Return the [x, y] coordinate for the center point of the cell that contains the specified text.  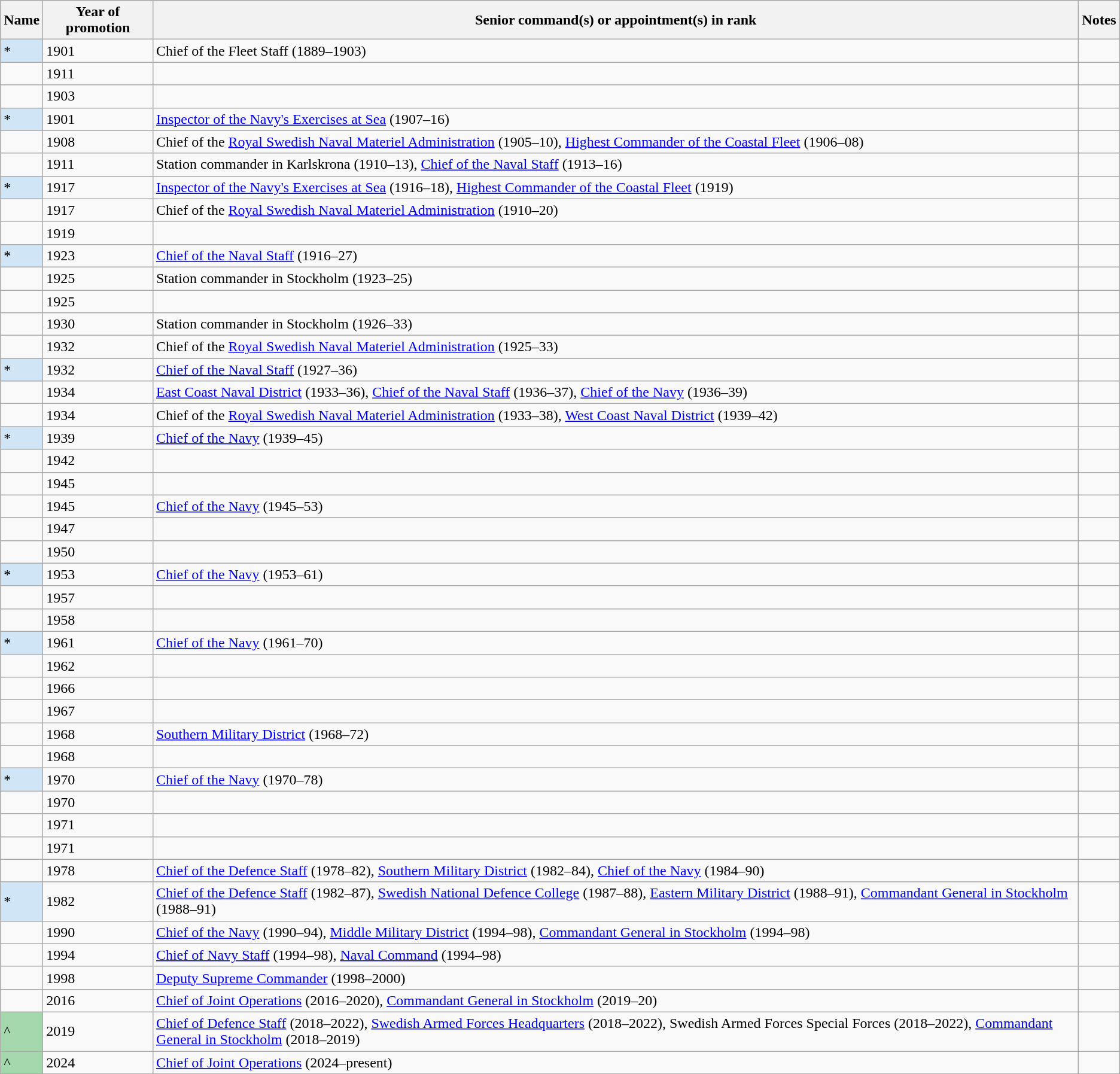
Inspector of the Navy's Exercises at Sea (1916–18), Highest Commander of the Coastal Fleet (1919) [615, 187]
Station commander in Stockholm (1923–25) [615, 278]
Chief of the Naval Staff (1916–27) [615, 255]
2024 [98, 1062]
Name [22, 20]
Chief of the Navy (1953–61) [615, 574]
1908 [98, 142]
1998 [98, 978]
Chief of the Navy (1970–78) [615, 780]
Chief of Joint Operations (2024–present) [615, 1062]
1978 [98, 871]
1967 [98, 711]
Chief of the Royal Swedish Naval Materiel Administration (1910–20) [615, 210]
1939 [98, 438]
Station commander in Stockholm (1926–33) [615, 324]
Chief of the Navy (1945–53) [615, 506]
1930 [98, 324]
1994 [98, 955]
1961 [98, 643]
Chief of the Fleet Staff (1889–1903) [615, 51]
Deputy Supreme Commander (1998–2000) [615, 978]
Chief of Joint Operations (2016–2020), Commandant General in Stockholm (2019–20) [615, 1000]
Southern Military District (1968–72) [615, 734]
1966 [98, 689]
Chief of the Defence Staff (1978–82), Southern Military District (1982–84), Chief of the Navy (1984–90) [615, 871]
1923 [98, 255]
Chief of Navy Staff (1994–98), Naval Command (1994–98) [615, 955]
2019 [98, 1032]
East Coast Naval District (1933–36), Chief of the Naval Staff (1936–37), Chief of the Navy (1936–39) [615, 393]
1953 [98, 574]
Inspector of the Navy's Exercises at Sea (1907–16) [615, 119]
Chief of the Navy (1990–94), Middle Military District (1994–98), Commandant General in Stockholm (1994–98) [615, 932]
Chief of the Royal Swedish Naval Materiel Administration (1933–38), West Coast Naval District (1939–42) [615, 415]
Chief of the Navy (1961–70) [615, 643]
1950 [98, 552]
1903 [98, 96]
Chief of the Navy (1939–45) [615, 438]
Station commander in Karlskrona (1910–13), Chief of the Naval Staff (1913–16) [615, 165]
1982 [98, 901]
2016 [98, 1000]
Notes [1099, 20]
1919 [98, 233]
Chief of the Royal Swedish Naval Materiel Administration (1905–10), Highest Commander of the Coastal Fleet (1906–08) [615, 142]
Year of promotion [98, 20]
1957 [98, 597]
1962 [98, 666]
1990 [98, 932]
Senior command(s) or appointment(s) in rank [615, 20]
Chief of the Royal Swedish Naval Materiel Administration (1925–33) [615, 347]
1947 [98, 529]
Chief of the Naval Staff (1927–36) [615, 370]
1942 [98, 461]
1958 [98, 620]
